Capture the cell that displays the provided text and extract its [X, Y] central coordinate. 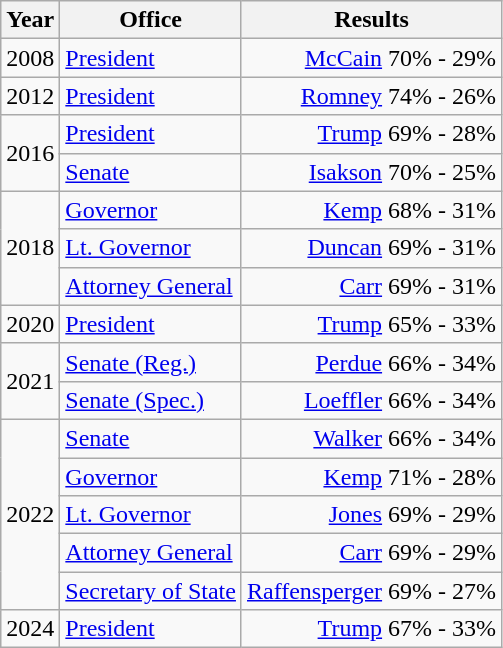
2022 [30, 514]
Secretary of State [151, 591]
2024 [30, 629]
Jones 69% - 29% [371, 515]
McCain 70% - 29% [371, 58]
Walker 66% - 34% [371, 438]
Office [151, 20]
2020 [30, 324]
Romney 74% - 26% [371, 96]
Isakson 70% - 25% [371, 172]
Senate (Reg.) [151, 362]
2018 [30, 248]
Trump 69% - 28% [371, 134]
Kemp 71% - 28% [371, 477]
Raffensperger 69% - 27% [371, 591]
Year [30, 20]
2016 [30, 153]
Loeffler 66% - 34% [371, 400]
2008 [30, 58]
Senate (Spec.) [151, 400]
Perdue 66% - 34% [371, 362]
Trump 65% - 33% [371, 324]
2012 [30, 96]
Carr 69% - 31% [371, 286]
Trump 67% - 33% [371, 629]
Carr 69% - 29% [371, 553]
Duncan 69% - 31% [371, 248]
Results [371, 20]
Kemp 68% - 31% [371, 210]
2021 [30, 381]
